Return the [X, Y] coordinate for the center point of the cell that contains the specified text.  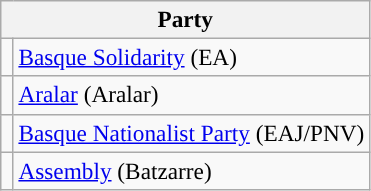
Basque Solidarity (EA) [192, 57]
Aralar (Aralar) [192, 95]
Basque Nationalist Party (EAJ/PNV) [192, 133]
Assembly (Batzarre) [192, 170]
Party [186, 19]
